Pinpoint the cell where the given text exists, returning its [X, Y] midpoint coordinate. 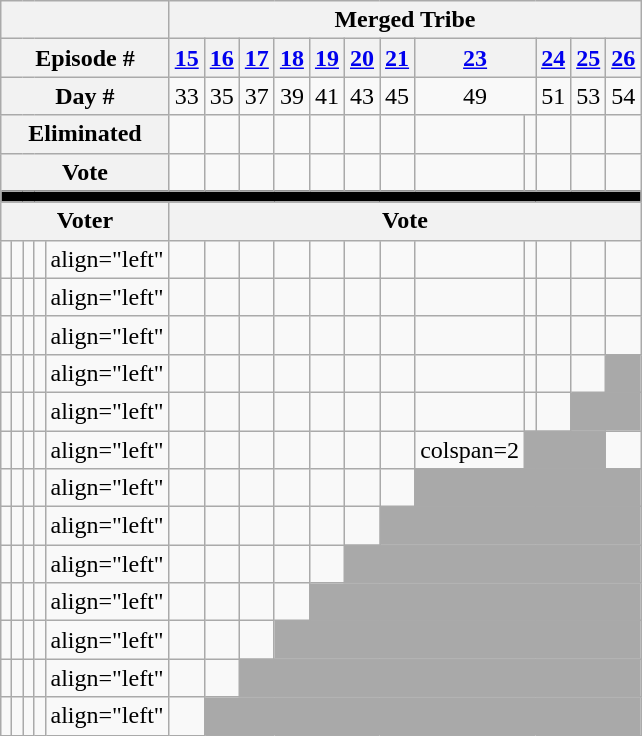
18 [292, 58]
33 [186, 96]
17 [256, 58]
39 [292, 96]
Merged Tribe [405, 20]
colspan=2 [470, 449]
20 [362, 58]
41 [326, 96]
23 [476, 58]
54 [624, 96]
26 [624, 58]
Episode # [85, 58]
Voter [85, 221]
49 [476, 96]
53 [588, 96]
19 [326, 58]
16 [222, 58]
51 [554, 96]
37 [256, 96]
35 [222, 96]
24 [554, 58]
21 [398, 58]
43 [362, 96]
Day # [85, 96]
15 [186, 58]
Eliminated [85, 134]
45 [398, 96]
25 [588, 58]
